Pinpoint the cell where the given text exists, returning its [x, y] midpoint coordinate. 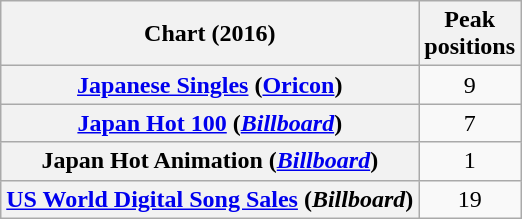
Japan Hot 100 (Billboard) [210, 123]
US World Digital Song Sales (Billboard) [210, 199]
Chart (2016) [210, 34]
Japanese Singles (Oricon) [210, 85]
Peakpositions [470, 34]
Japan Hot Animation (Billboard) [210, 161]
9 [470, 85]
19 [470, 199]
7 [470, 123]
1 [470, 161]
